Output the [x, y] coordinate of the center of the cell containing the given text.  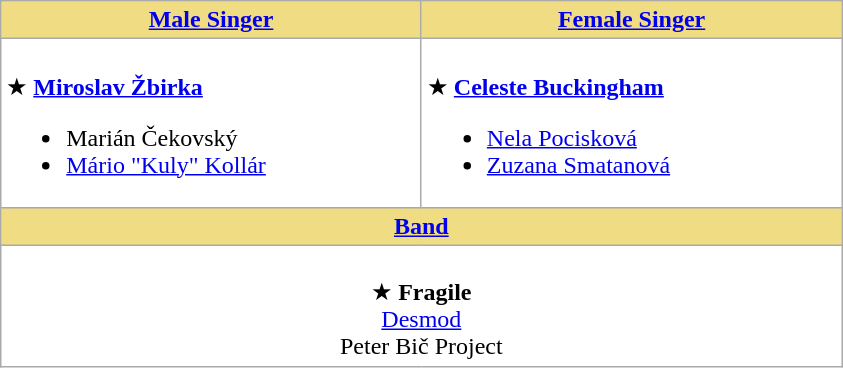
★ Fragile Desmod Peter Bič Project [422, 306]
Band [422, 226]
Female Singer [632, 20]
Male Singer [212, 20]
★ Celeste BuckinghamNela PociskováZuzana Smatanová [632, 124]
★ Miroslav ŽbirkaMarián ČekovskýMário "Kuly" Kollár [212, 124]
